Return (X, Y) of the center of cell containing provided text 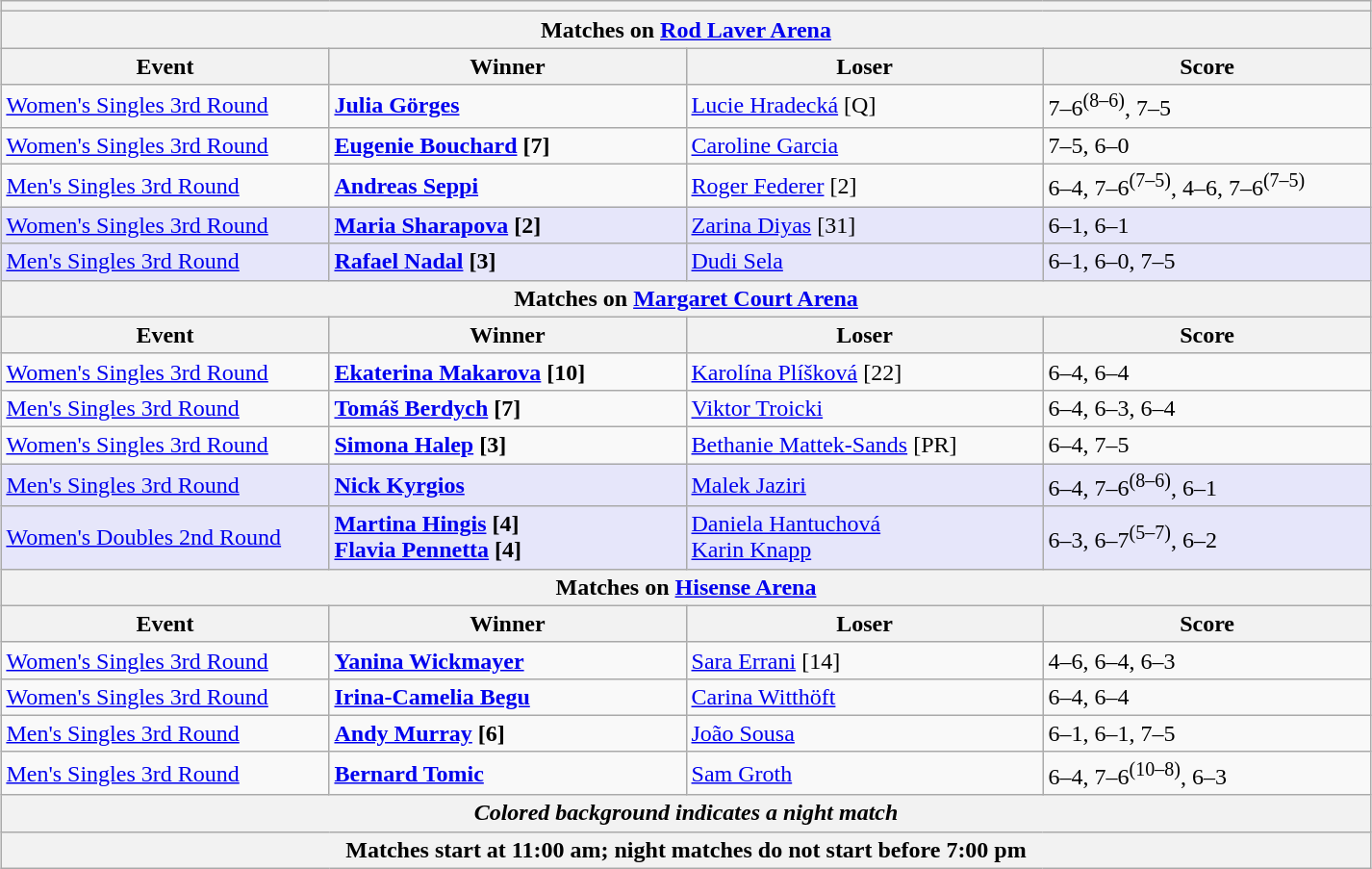
Caroline Garcia (864, 145)
Yanina Wickmayer (508, 660)
Lucie Hradecká [Q] (864, 106)
Matches on Hisense Arena (686, 587)
Zarina Diyas [31] (864, 225)
Sara Errani [14] (864, 660)
Eugenie Bouchard [7] (508, 145)
Bethanie Mattek-Sands [PR] (864, 445)
6–1, 6–1, 7–5 (1207, 733)
Karolína Plíšková [22] (864, 371)
Matches start at 11:00 am; night matches do not start before 7:00 pm (686, 850)
Daniela Hantuchová Karin Knapp (864, 537)
Maria Sharapova [2] (508, 225)
Rafael Nadal [3] (508, 262)
Martina Hingis [4] Flavia Pennetta [4] (508, 537)
6–4, 6–3, 6–4 (1207, 408)
Viktor Troicki (864, 408)
Malek Jaziri (864, 485)
Women's Doubles 2nd Round (165, 537)
Colored background indicates a night match (686, 813)
6–4, 7–5 (1207, 445)
Roger Federer [2] (864, 187)
4–6, 6–4, 6–3 (1207, 660)
Matches on Rod Laver Arena (686, 30)
6–4, 7–6(8–6), 6–1 (1207, 485)
Carina Witthöft (864, 697)
6–1, 6–1 (1207, 225)
Dudi Sela (864, 262)
Andreas Seppi (508, 187)
Sam Groth (864, 774)
7–5, 6–0 (1207, 145)
7–6(8–6), 7–5 (1207, 106)
Simona Halep [3] (508, 445)
Julia Görges (508, 106)
6–4, 7–6(7–5), 4–6, 7–6(7–5) (1207, 187)
Tomáš Berdych [7] (508, 408)
Bernard Tomic (508, 774)
6–4, 7–6(10–8), 6–3 (1207, 774)
João Sousa (864, 733)
Matches on Margaret Court Arena (686, 298)
Irina-Camelia Begu (508, 697)
6–3, 6–7(5–7), 6–2 (1207, 537)
Nick Kyrgios (508, 485)
6–1, 6–0, 7–5 (1207, 262)
Andy Murray [6] (508, 733)
Ekaterina Makarova [10] (508, 371)
